Find where the given text appears and provide that cell's center as [X, Y] coordinate. 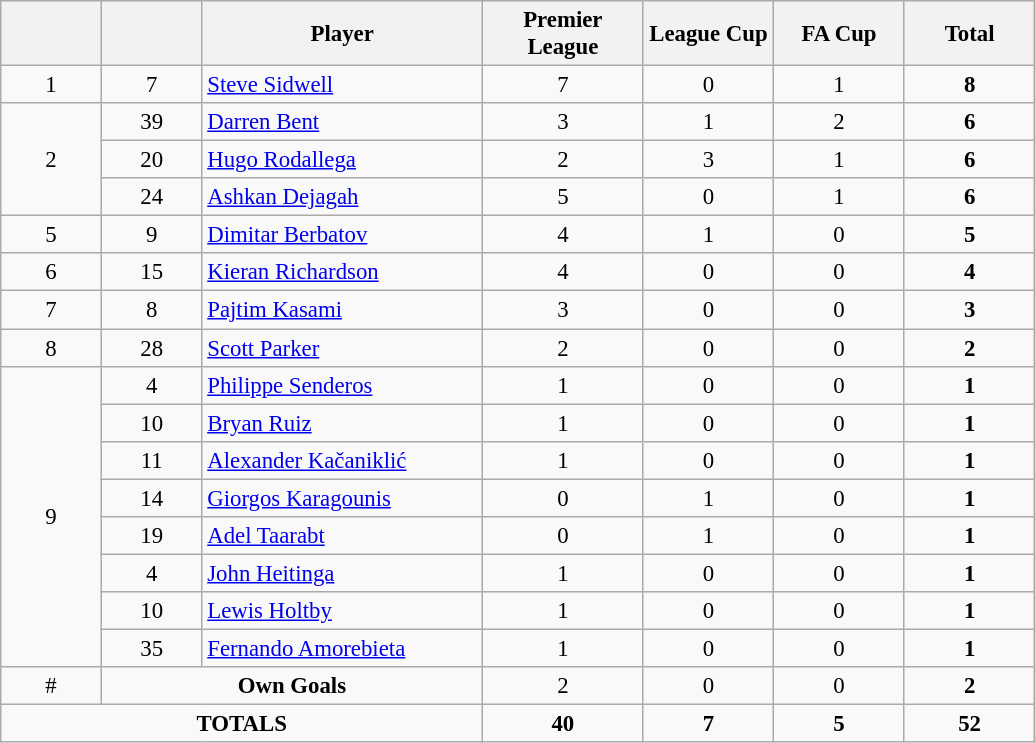
24 [152, 197]
40 [564, 724]
Philippe Senderos [342, 385]
28 [152, 348]
Dimitar Berbatov [342, 235]
Steve Sidwell [342, 85]
FA Cup [840, 34]
Scott Parker [342, 348]
Pajtim Kasami [342, 310]
15 [152, 273]
TOTALS [242, 724]
52 [970, 724]
Alexander Kačaniklić [342, 460]
League Cup [708, 34]
Adel Taarabt [342, 536]
Ashkan Dejagah [342, 197]
11 [152, 460]
Bryan Ruiz [342, 423]
Total [970, 34]
Hugo Rodallega [342, 160]
Player [342, 34]
Giorgos Karagounis [342, 498]
# [52, 686]
19 [152, 536]
Darren Bent [342, 122]
Premier League [564, 34]
Fernando Amorebieta [342, 648]
Own Goals [292, 686]
39 [152, 122]
20 [152, 160]
Kieran Richardson [342, 273]
John Heitinga [342, 573]
Lewis Holtby [342, 611]
14 [152, 498]
35 [152, 648]
